Determine the [X, Y] coordinate at the center of the cell enclosing the given text.  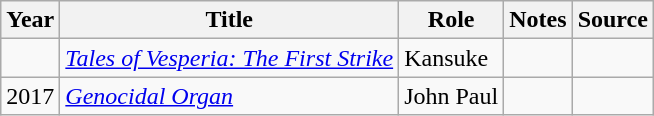
Title [230, 20]
2017 [30, 96]
Notes [538, 20]
Kansuke [452, 58]
Role [452, 20]
John Paul [452, 96]
Source [612, 20]
Genocidal Organ [230, 96]
Year [30, 20]
Tales of Vesperia: The First Strike [230, 58]
